Search for the cell housing the specified text and yield its [X, Y] center coordinate. 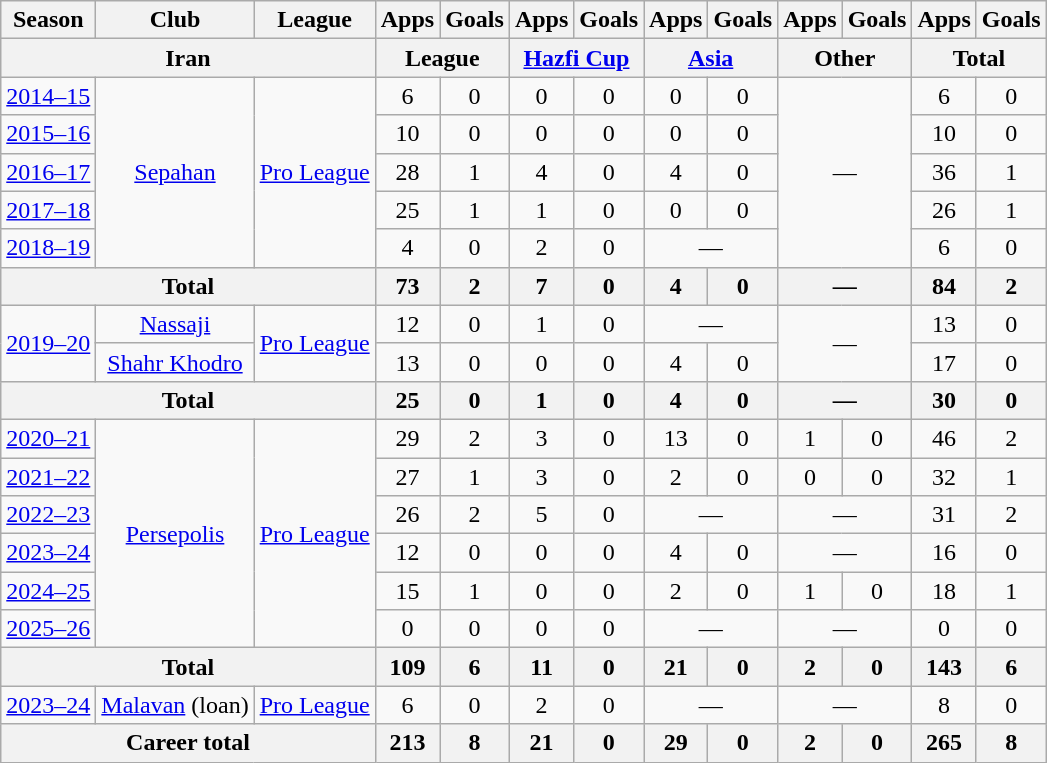
Persepolis [175, 533]
31 [944, 515]
Career total [188, 743]
73 [407, 286]
2024–25 [48, 591]
2014–15 [48, 96]
143 [944, 667]
5 [541, 515]
213 [407, 743]
2021–22 [48, 477]
11 [541, 667]
109 [407, 667]
15 [407, 591]
Malavan (loan) [175, 705]
Asia [711, 58]
2019–20 [48, 343]
2016–17 [48, 172]
Season [48, 20]
30 [944, 400]
2017–18 [48, 210]
265 [944, 743]
16 [944, 553]
32 [944, 477]
18 [944, 591]
46 [944, 438]
Iran [188, 58]
36 [944, 172]
Club [175, 20]
84 [944, 286]
2018–19 [48, 248]
Hazfi Cup [576, 58]
Sepahan [175, 172]
2020–21 [48, 438]
Shahr Khodro [175, 362]
27 [407, 477]
2015–16 [48, 134]
2025–26 [48, 629]
Other [845, 58]
28 [407, 172]
2022–23 [48, 515]
17 [944, 362]
Nassaji [175, 324]
7 [541, 286]
